Return the [X, Y] coordinate for the center point of the cell that contains the specified text.  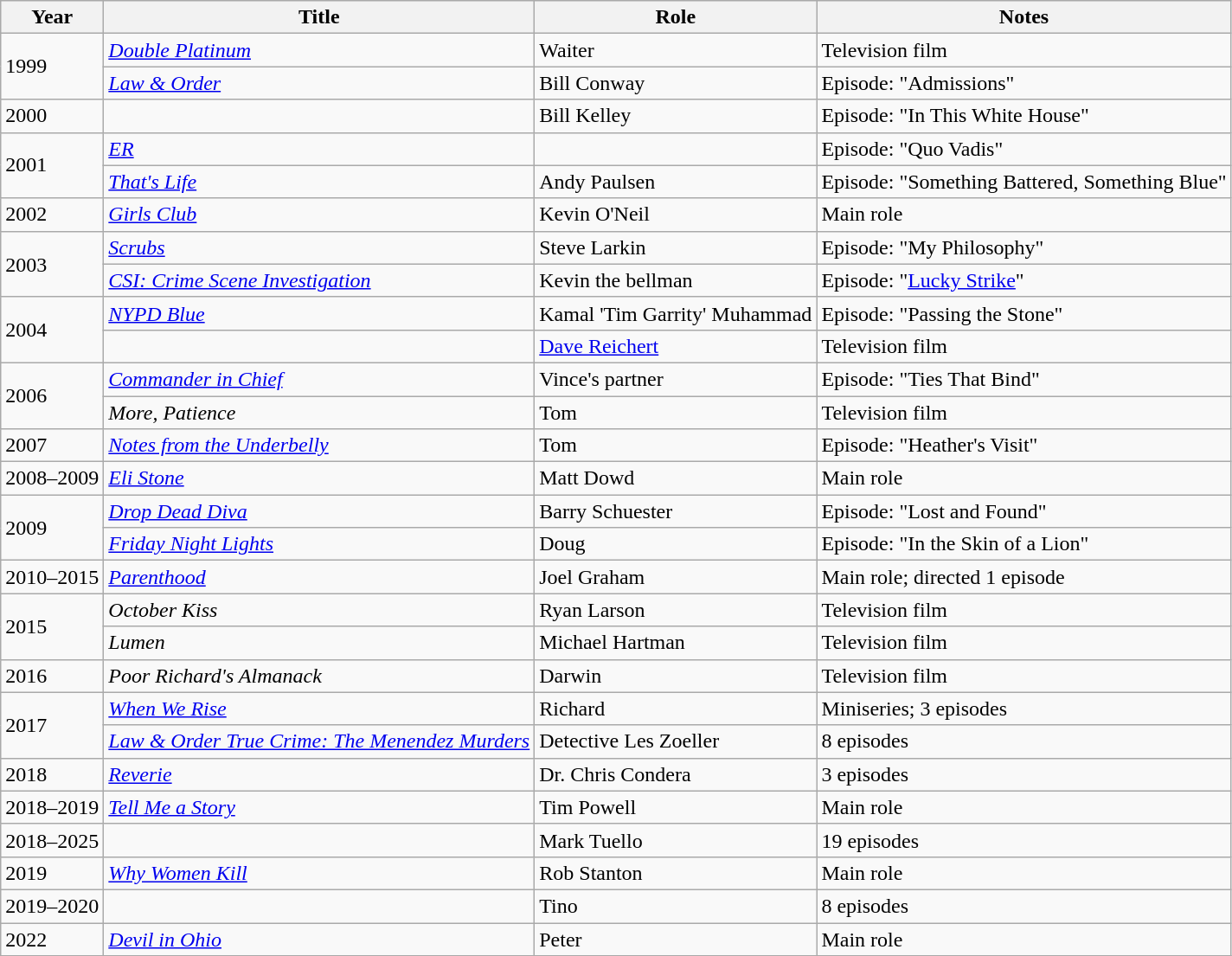
Episode: "In the Skin of a Lion" [1024, 544]
Barry Schuester [676, 511]
Waiter [676, 50]
NYPD Blue [319, 313]
1999 [52, 67]
Kamal 'Tim Garrity' Muhammad [676, 313]
2000 [52, 116]
Tell Me a Story [319, 807]
Episode: "Lost and Found" [1024, 511]
Notes [1024, 17]
Episode: "Something Battered, Something Blue" [1024, 182]
That's Life [319, 182]
2001 [52, 165]
Vince's partner [676, 379]
Episode: "Quo Vadis" [1024, 149]
Tim Powell [676, 807]
19 episodes [1024, 840]
2007 [52, 446]
2017 [52, 725]
Dr. Chris Condera [676, 774]
CSI: Crime Scene Investigation [319, 280]
More, Patience [319, 413]
Girls Club [319, 215]
3 episodes [1024, 774]
Year [52, 17]
2002 [52, 215]
2015 [52, 626]
Mark Tuello [676, 840]
Matt Dowd [676, 478]
2018–2019 [52, 807]
Darwin [676, 676]
Joel Graham [676, 577]
October Kiss [319, 610]
Drop Dead Diva [319, 511]
Episode: "Ties That Bind" [1024, 379]
Why Women Kill [319, 873]
Devil in Ohio [319, 939]
2016 [52, 676]
2018–2025 [52, 840]
Richard [676, 709]
Reverie [319, 774]
Law & Order True Crime: The Menendez Murders [319, 741]
Doug [676, 544]
Ryan Larson [676, 610]
Episode: "Passing the Stone" [1024, 313]
Bill Conway [676, 83]
Michael Hartman [676, 643]
When We Rise [319, 709]
Steve Larkin [676, 247]
Commander in Chief [319, 379]
Kevin O'Neil [676, 215]
ER [319, 149]
Dave Reichert [676, 346]
Episode: "Heather's Visit" [1024, 446]
Peter [676, 939]
Eli Stone [319, 478]
2018 [52, 774]
2010–2015 [52, 577]
Episode: "In This White House" [1024, 116]
Lumen [319, 643]
2019–2020 [52, 906]
Episode: "My Philosophy" [1024, 247]
Title [319, 17]
Andy Paulsen [676, 182]
Rob Stanton [676, 873]
2022 [52, 939]
Law & Order [319, 83]
Friday Night Lights [319, 544]
Poor Richard's Almanack [319, 676]
Kevin the bellman [676, 280]
Main role; directed 1 episode [1024, 577]
Scrubs [319, 247]
Detective Les Zoeller [676, 741]
Tino [676, 906]
2008–2009 [52, 478]
2006 [52, 395]
Miniseries; 3 episodes [1024, 709]
Bill Kelley [676, 116]
Episode: "Admissions" [1024, 83]
2004 [52, 330]
Parenthood [319, 577]
Notes from the Underbelly [319, 446]
2003 [52, 264]
Double Platinum [319, 50]
Role [676, 17]
Episode: "Lucky Strike" [1024, 280]
2009 [52, 528]
2019 [52, 873]
